For the text-containing cell, return its midpoint in [X, Y] coordinate format. 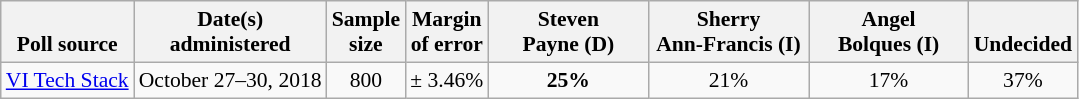
Marginof error [446, 32]
Date(s)administered [230, 32]
25% [568, 80]
Poll source [68, 32]
Undecided [1023, 32]
October 27–30, 2018 [230, 80]
17% [889, 80]
21% [728, 80]
37% [1023, 80]
± 3.46% [446, 80]
Sherry Ann-Francis (I) [728, 32]
Samplesize [366, 32]
VI Tech Stack [68, 80]
AngelBolques (I) [889, 32]
StevenPayne (D) [568, 32]
800 [366, 80]
